Provide the (X, Y) coordinate of the cell's center where the given text is located.  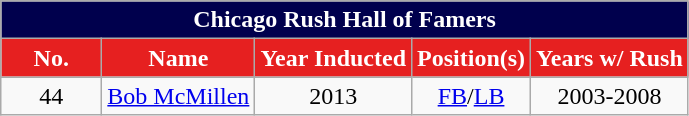
Position(s) (472, 58)
No. (52, 58)
FB/LB (472, 96)
44 (52, 96)
2003-2008 (610, 96)
Years w/ Rush (610, 58)
Year Inducted (334, 58)
Chicago Rush Hall of Famers (345, 20)
Bob McMillen (178, 96)
Name (178, 58)
2013 (334, 96)
